From the cell containing the given text, extract its center point as [X, Y] coordinate. 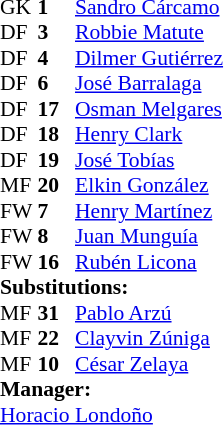
17 [57, 109]
31 [57, 313]
4 [57, 58]
18 [57, 135]
16 [57, 262]
Substitutions: [112, 287]
19 [57, 160]
Elkin González [149, 185]
Pablo Arzú [149, 313]
3 [57, 33]
Dilmer Gutiérrez [149, 58]
22 [57, 339]
7 [57, 211]
Juan Munguía [149, 237]
Rubén Licona [149, 262]
Manager: [112, 389]
José Barralaga [149, 83]
20 [57, 185]
8 [57, 237]
Henry Martínez [149, 211]
Clayvin Zúniga [149, 339]
Henry Clark [149, 135]
6 [57, 83]
César Zelaya [149, 364]
José Tobías [149, 160]
10 [57, 364]
Osman Melgares [149, 109]
Robbie Matute [149, 33]
